Scan for the cell matching the given text and deliver its [X, Y] coordinate at center. 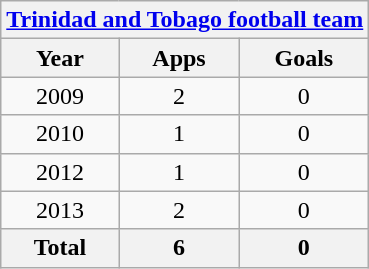
Goals [304, 58]
Trinidad and Tobago football team [185, 20]
2013 [60, 210]
2012 [60, 172]
6 [179, 248]
Year [60, 58]
Apps [179, 58]
2010 [60, 134]
Total [60, 248]
2009 [60, 96]
